Capture the cell that displays the provided text and extract its (x, y) central coordinate. 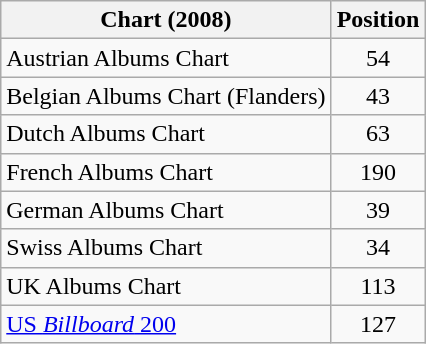
54 (378, 58)
US Billboard 200 (166, 324)
127 (378, 324)
190 (378, 172)
34 (378, 248)
Austrian Albums Chart (166, 58)
Dutch Albums Chart (166, 134)
French Albums Chart (166, 172)
39 (378, 210)
43 (378, 96)
63 (378, 134)
Chart (2008) (166, 20)
Position (378, 20)
113 (378, 286)
Swiss Albums Chart (166, 248)
Belgian Albums Chart (Flanders) (166, 96)
UK Albums Chart (166, 286)
German Albums Chart (166, 210)
